Pinpoint the cell where the given text exists, returning its (x, y) midpoint coordinate. 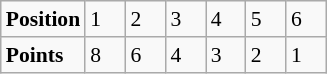
5 (266, 19)
Points (43, 55)
8 (105, 55)
Position (43, 19)
